Determine the [X, Y] coordinate at the center of the cell enclosing the given text.  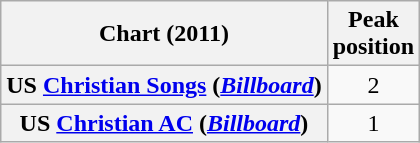
Chart (2011) [164, 34]
Peakposition [373, 34]
1 [373, 123]
US Christian AC (Billboard) [164, 123]
US Christian Songs (Billboard) [164, 85]
2 [373, 85]
